Detect which cell encompasses the target text, then output its [X, Y] center coordinate. 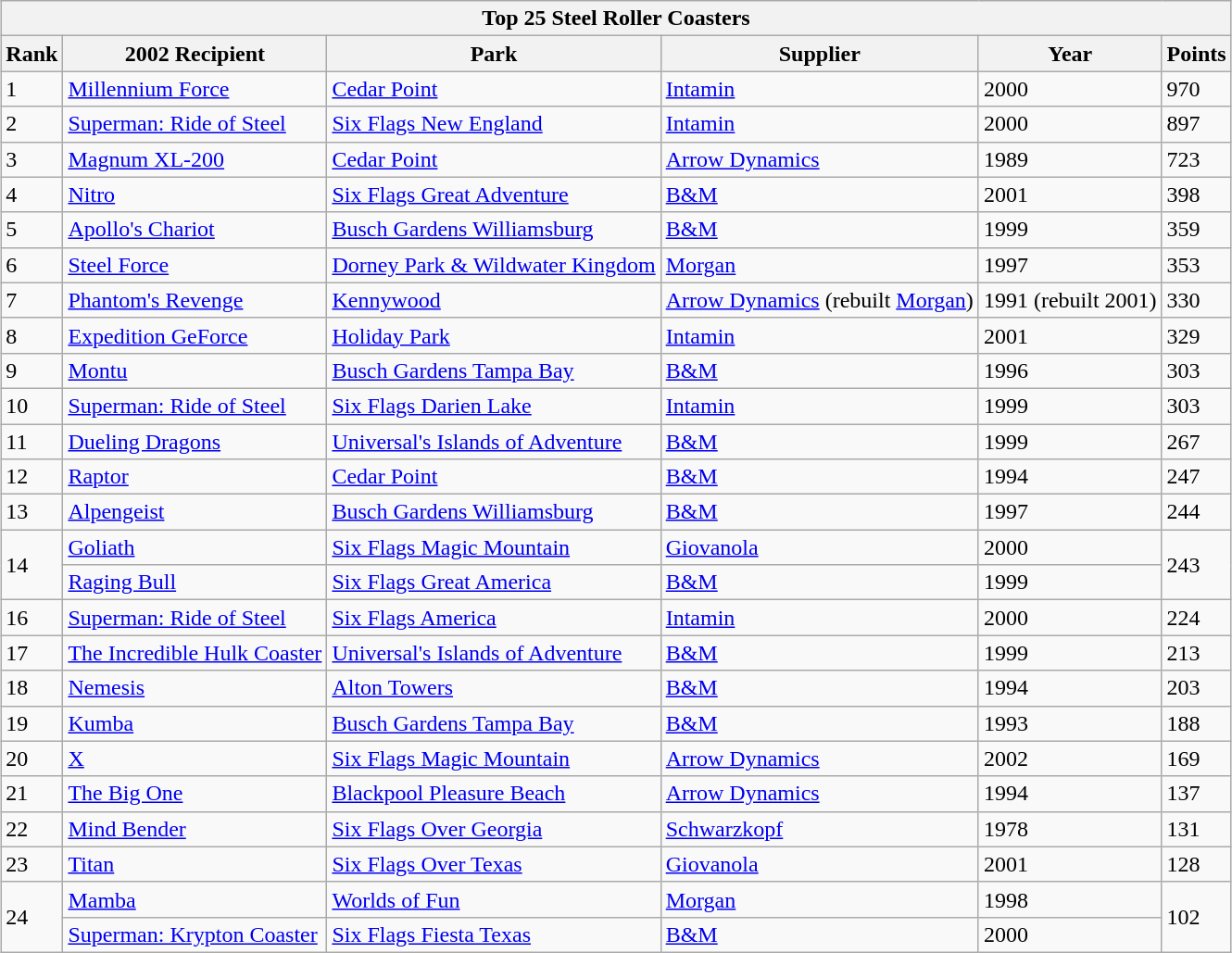
329 [1197, 335]
Nemesis [195, 688]
7 [31, 300]
Rank [31, 54]
11 [31, 442]
Nitro [195, 194]
247 [1197, 477]
8 [31, 335]
Six Flags Darien Lake [494, 406]
14 [31, 565]
Kennywood [494, 300]
Blackpool Pleasure Beach [494, 794]
Supplier [819, 54]
21 [31, 794]
359 [1197, 230]
2 [31, 124]
Raging Bull [195, 583]
Apollo's Chariot [195, 230]
102 [1197, 917]
Titan [195, 864]
131 [1197, 829]
169 [1197, 759]
353 [1197, 265]
Park [494, 54]
1978 [1070, 829]
Six Flags Over Texas [494, 864]
Dorney Park & Wildwater Kingdom [494, 265]
Millennium Force [195, 89]
3 [31, 159]
Arrow Dynamics (rebuilt Morgan) [819, 300]
Mamba [195, 899]
Holiday Park [494, 335]
Six Flags Great Adventure [494, 194]
5 [31, 230]
X [195, 759]
203 [1197, 688]
Kumba [195, 723]
17 [31, 653]
Steel Force [195, 265]
243 [1197, 565]
Magnum XL-200 [195, 159]
Schwarzkopf [819, 829]
10 [31, 406]
18 [31, 688]
Six Flags Over Georgia [494, 829]
Six Flags Fiesta Texas [494, 934]
Raptor [195, 477]
9 [31, 370]
6 [31, 265]
Montu [195, 370]
Goliath [195, 547]
Six Flags America [494, 618]
20 [31, 759]
2002 Recipient [195, 54]
19 [31, 723]
16 [31, 618]
128 [1197, 864]
267 [1197, 442]
Alpengeist [195, 512]
224 [1197, 618]
The Incredible Hulk Coaster [195, 653]
1993 [1070, 723]
970 [1197, 89]
1989 [1070, 159]
2002 [1070, 759]
Year [1070, 54]
Expedition GeForce [195, 335]
Alton Towers [494, 688]
188 [1197, 723]
1998 [1070, 899]
22 [31, 829]
Superman: Krypton Coaster [195, 934]
Points [1197, 54]
1996 [1070, 370]
330 [1197, 300]
213 [1197, 653]
Six Flags Great America [494, 583]
12 [31, 477]
723 [1197, 159]
398 [1197, 194]
4 [31, 194]
Mind Bender [195, 829]
The Big One [195, 794]
24 [31, 917]
244 [1197, 512]
Worlds of Fun [494, 899]
1 [31, 89]
Phantom's Revenge [195, 300]
Dueling Dragons [195, 442]
23 [31, 864]
897 [1197, 124]
137 [1197, 794]
1991 (rebuilt 2001) [1070, 300]
Six Flags New England [494, 124]
13 [31, 512]
Top 25 Steel Roller Coasters [616, 19]
